Extract the (x, y) coordinate from the center of the cell holding the provided text.  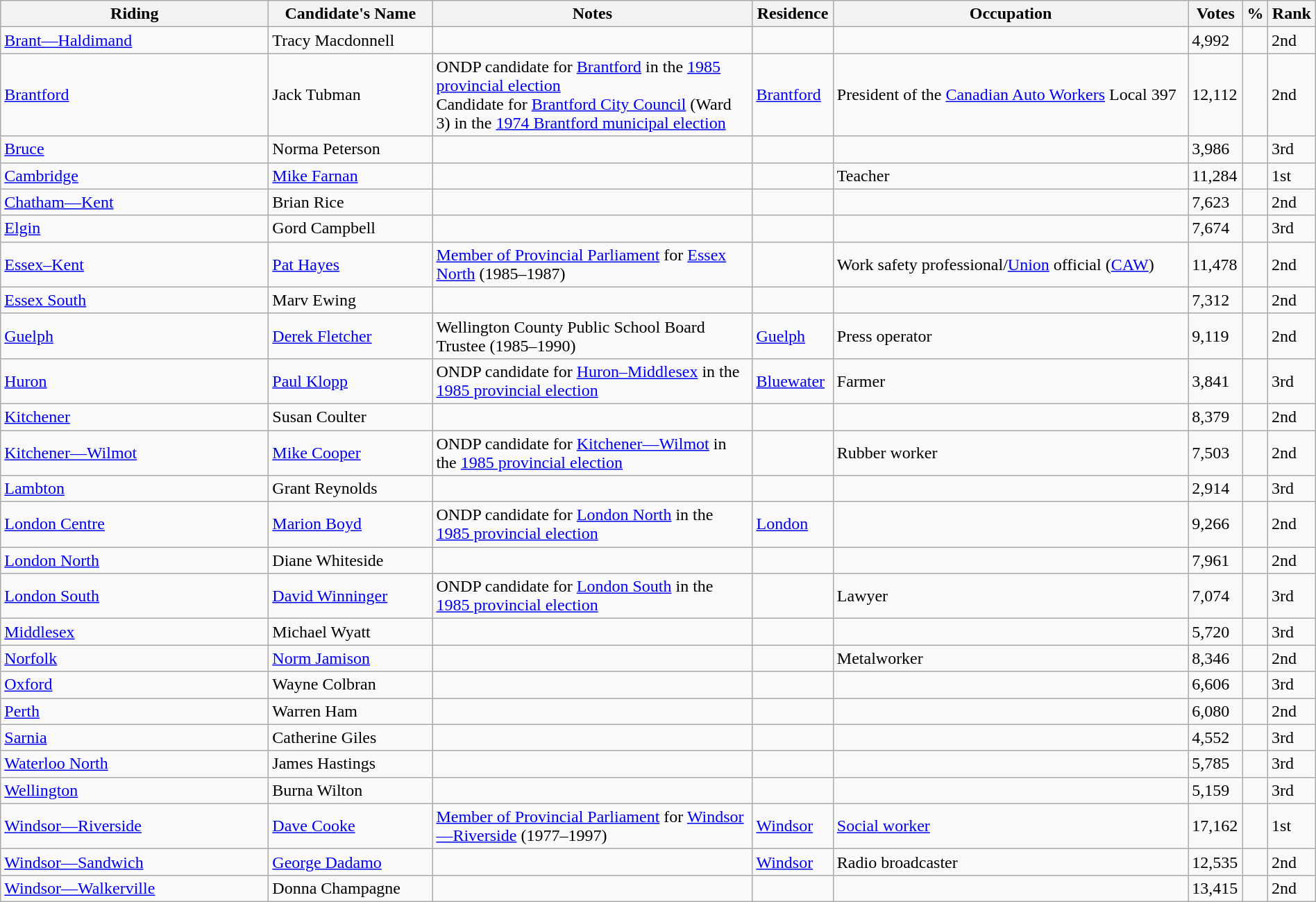
8,346 (1216, 658)
Donna Champagne (351, 888)
ONDP candidate for London South in the 1985 provincial election (593, 596)
13,415 (1216, 888)
Norfolk (135, 658)
Paul Klopp (351, 381)
7,503 (1216, 453)
Waterloo North (135, 764)
Essex South (135, 300)
Brian Rice (351, 202)
Member of Provincial Parliament for Windsor—Riverside (1977–1997) (593, 826)
Grant Reynolds (351, 489)
7,674 (1216, 228)
London North (135, 560)
Middlesex (135, 632)
Bluewater (793, 381)
Rank (1292, 14)
Marv Ewing (351, 300)
Social worker (1011, 826)
Essex–Kent (135, 264)
5,720 (1216, 632)
Windsor—Sandwich (135, 862)
Huron (135, 381)
Farmer (1011, 381)
Chatham—Kent (135, 202)
Mike Cooper (351, 453)
12,535 (1216, 862)
2,914 (1216, 489)
ONDP candidate for Kitchener—Wilmot in the 1985 provincial election (593, 453)
Norm Jamison (351, 658)
3,841 (1216, 381)
President of the Canadian Auto Workers Local 397 (1011, 94)
Pat Hayes (351, 264)
6,606 (1216, 685)
% (1256, 14)
7,961 (1216, 560)
Sarnia (135, 737)
5,785 (1216, 764)
Radio broadcaster (1011, 862)
Member of Provincial Parliament for Essex North (1985–1987) (593, 264)
George Dadamo (351, 862)
Warren Ham (351, 711)
Metalworker (1011, 658)
Teacher (1011, 176)
4,992 (1216, 40)
12,112 (1216, 94)
Riding (135, 14)
ONDP candidate for Huron–Middlesex in the 1985 provincial election (593, 381)
Oxford (135, 685)
7,312 (1216, 300)
Votes (1216, 14)
London South (135, 596)
Gord Campbell (351, 228)
Wayne Colbran (351, 685)
4,552 (1216, 737)
Mike Farnan (351, 176)
Burna Wilton (351, 790)
London (793, 525)
ONDP candidate for Brantford in the 1985 provincial election Candidate for Brantford City Council (Ward 3) in the 1974 Brantford municipal election (593, 94)
Windsor—Walkerville (135, 888)
7,623 (1216, 202)
Windsor—Riverside (135, 826)
Press operator (1011, 336)
Notes (593, 14)
11,478 (1216, 264)
Dave Cooke (351, 826)
Diane Whiteside (351, 560)
3,986 (1216, 149)
8,379 (1216, 417)
7,074 (1216, 596)
Occupation (1011, 14)
Lambton (135, 489)
Cambridge (135, 176)
11,284 (1216, 176)
Bruce (135, 149)
Candidate's Name (351, 14)
Kitchener (135, 417)
London Centre (135, 525)
Brant—Haldimand (135, 40)
Jack Tubman (351, 94)
Perth (135, 711)
17,162 (1216, 826)
Marion Boyd (351, 525)
9,266 (1216, 525)
Residence (793, 14)
Elgin (135, 228)
Kitchener—Wilmot (135, 453)
Michael Wyatt (351, 632)
Wellington County Public School Board Trustee (1985–1990) (593, 336)
James Hastings (351, 764)
Derek Fletcher (351, 336)
Lawyer (1011, 596)
Tracy Macdonnell (351, 40)
5,159 (1216, 790)
Work safety professional/Union official (CAW) (1011, 264)
Wellington (135, 790)
Norma Peterson (351, 149)
Rubber worker (1011, 453)
David Winninger (351, 596)
6,080 (1216, 711)
9,119 (1216, 336)
Catherine Giles (351, 737)
ONDP candidate for London North in the 1985 provincial election (593, 525)
Susan Coulter (351, 417)
